Return the (X, Y) coordinate for the center point of the cell that contains the specified text.  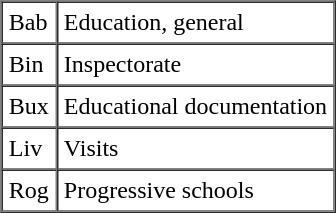
Bux (28, 107)
Bab (28, 23)
Progressive schools (195, 191)
Educational documentation (195, 107)
Liv (28, 149)
Inspectorate (195, 65)
Bin (28, 65)
Rog (28, 191)
Visits (195, 149)
Education, general (195, 23)
